From the cell containing the given text, extract its center point as (X, Y) coordinate. 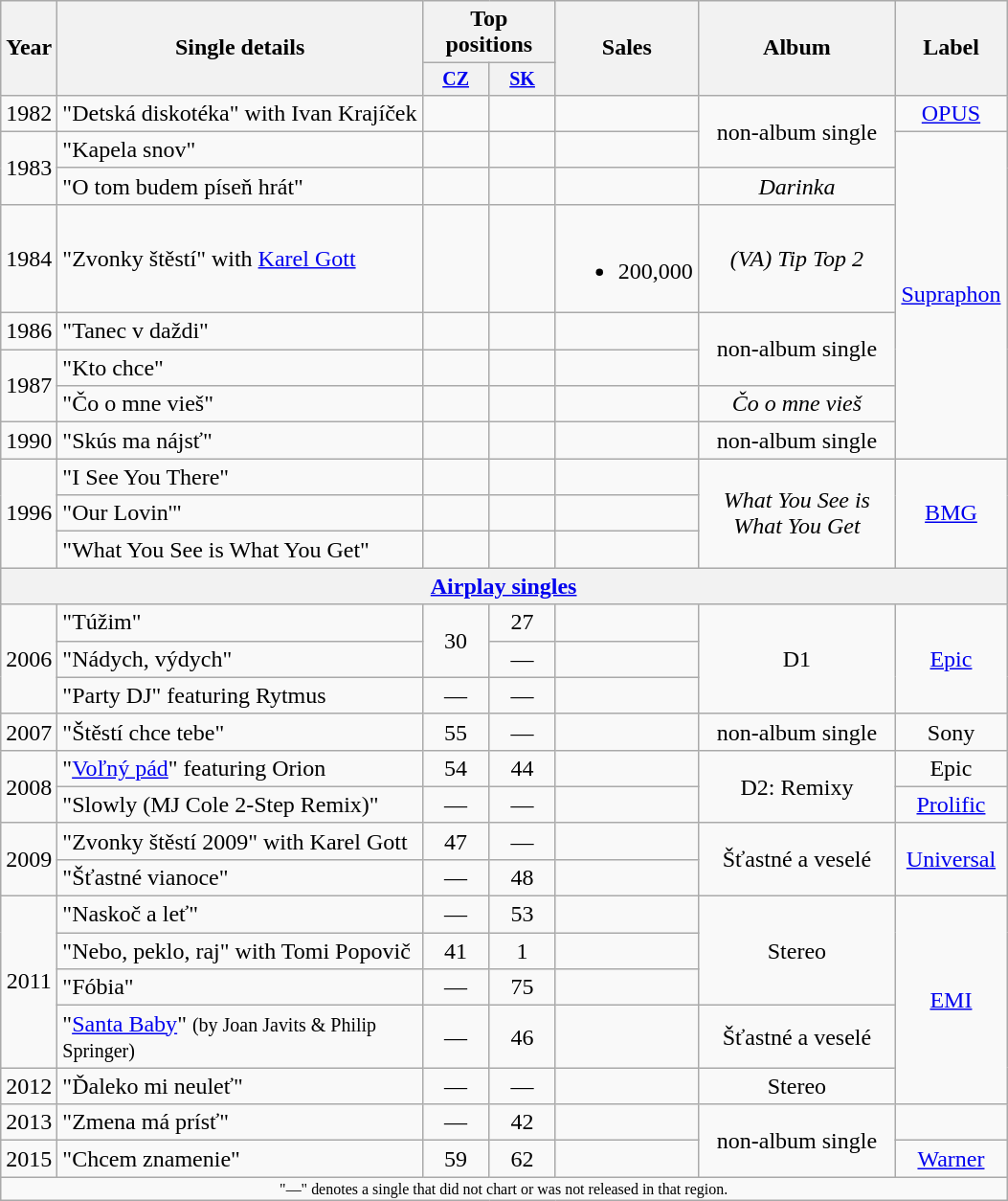
"Chcem znamenie" (240, 1159)
D1 (796, 659)
"Štěstí chce tebe" (240, 732)
2012 (29, 1086)
53 (523, 915)
Single details (240, 48)
Label (951, 48)
2013 (29, 1122)
"Kto chce" (240, 368)
Supraphon (951, 295)
2009 (29, 859)
62 (523, 1159)
"Voľný pád" featuring Orion (240, 768)
Album (796, 48)
2011 (29, 983)
1996 (29, 513)
"Nádych, výdych" (240, 659)
"Skús ma nájsť" (240, 441)
46 (523, 1036)
44 (523, 768)
75 (523, 987)
"Party DJ" featuring Rytmus (240, 695)
Top positions (488, 33)
(VA) Tip Top 2 (796, 259)
"Santa Baby" (by Joan Javits & Philip Springer) (240, 1036)
Year (29, 48)
1982 (29, 113)
27 (523, 623)
47 (456, 841)
"Zvonky štěstí" with Karel Gott (240, 259)
"O tom budem píseň hrát" (240, 186)
55 (456, 732)
2007 (29, 732)
"Naskoč a leť" (240, 915)
"Zmena má prísť" (240, 1122)
"I See You There" (240, 477)
"What You See is What You Get" (240, 550)
OPUS (951, 113)
Darinka (796, 186)
What You See is What You Get (796, 513)
42 (523, 1122)
"Kapela snov" (240, 149)
200,000 (626, 259)
1984 (29, 259)
Čo o mne vieš (796, 404)
"Túžim" (240, 623)
D2: Remixy (796, 786)
1990 (29, 441)
Sales (626, 48)
"Zvonky štěstí 2009" with Karel Gott (240, 841)
"Šťastné vianoce" (240, 877)
Universal (951, 859)
EMI (951, 1000)
1986 (29, 331)
Prolific (951, 804)
48 (523, 877)
"Nebo, peklo, raj" with Tomi Popovič (240, 951)
2008 (29, 786)
1983 (29, 168)
"Tanec v daždi" (240, 331)
SK (523, 79)
1987 (29, 386)
"Slowly (MJ Cole 2-Step Remix)" (240, 804)
BMG (951, 513)
"—" denotes a single that did not chart or was not released in that region. (504, 1189)
1 (523, 951)
30 (456, 641)
"Ďaleko mi neuleť" (240, 1086)
41 (456, 951)
59 (456, 1159)
"Fóbia" (240, 987)
Sony (951, 732)
Warner (951, 1159)
"Our Lovin'" (240, 513)
"Čo o mne vieš" (240, 404)
CZ (456, 79)
2015 (29, 1159)
Airplay singles (504, 586)
"Detská diskotéka" with Ivan Krajíček (240, 113)
2006 (29, 659)
54 (456, 768)
